Detect which cell encompasses the target text, then output its [X, Y] center coordinate. 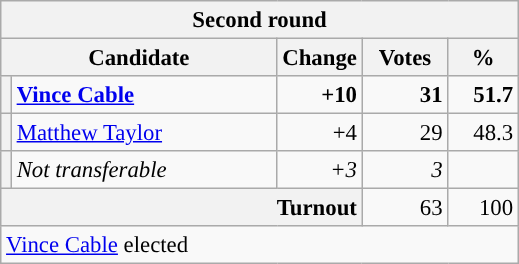
100 [484, 208]
Vince Cable elected [260, 245]
29 [405, 133]
48.3 [484, 133]
31 [405, 95]
Change [320, 58]
Votes [405, 58]
% [484, 58]
63 [405, 208]
3 [405, 170]
+10 [320, 95]
51.7 [484, 95]
Second round [260, 20]
+3 [320, 170]
Vince Cable [144, 95]
Matthew Taylor [144, 133]
Not transferable [144, 170]
+4 [320, 133]
Candidate [139, 58]
Turnout [182, 208]
